Capture the cell that displays the provided text and extract its (x, y) central coordinate. 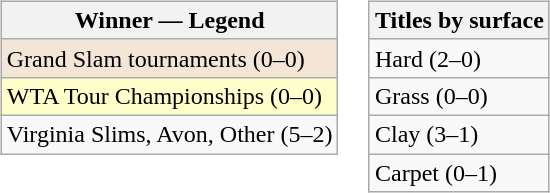
Grass (0–0) (459, 96)
Virginia Slims, Avon, Other (5–2) (170, 134)
Grand Slam tournaments (0–0) (170, 58)
Clay (3–1) (459, 134)
Winner — Legend (170, 20)
Hard (2–0) (459, 58)
WTA Tour Championships (0–0) (170, 96)
Titles by surface (459, 20)
Carpet (0–1) (459, 173)
